For the text-containing cell, return its midpoint in (x, y) coordinate format. 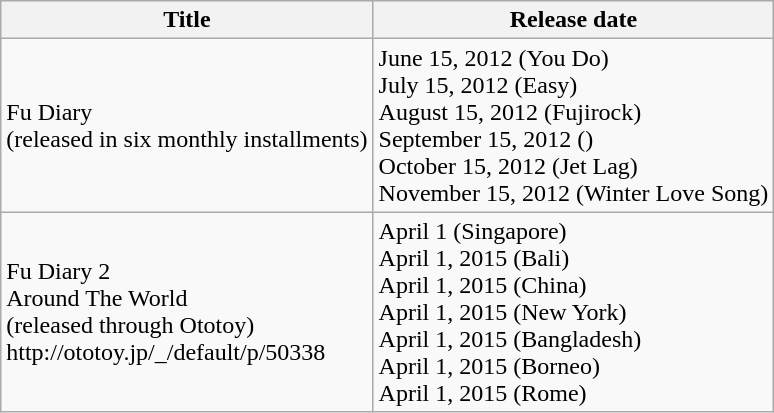
Fu Diary 2Around The World(released through Ototoy)http://ototoy.jp/_/default/p/50338 (187, 312)
Release date (574, 20)
Title (187, 20)
Fu Diary(released in six monthly installments) (187, 126)
